From the cell containing the given text, extract its center point as [x, y] coordinate. 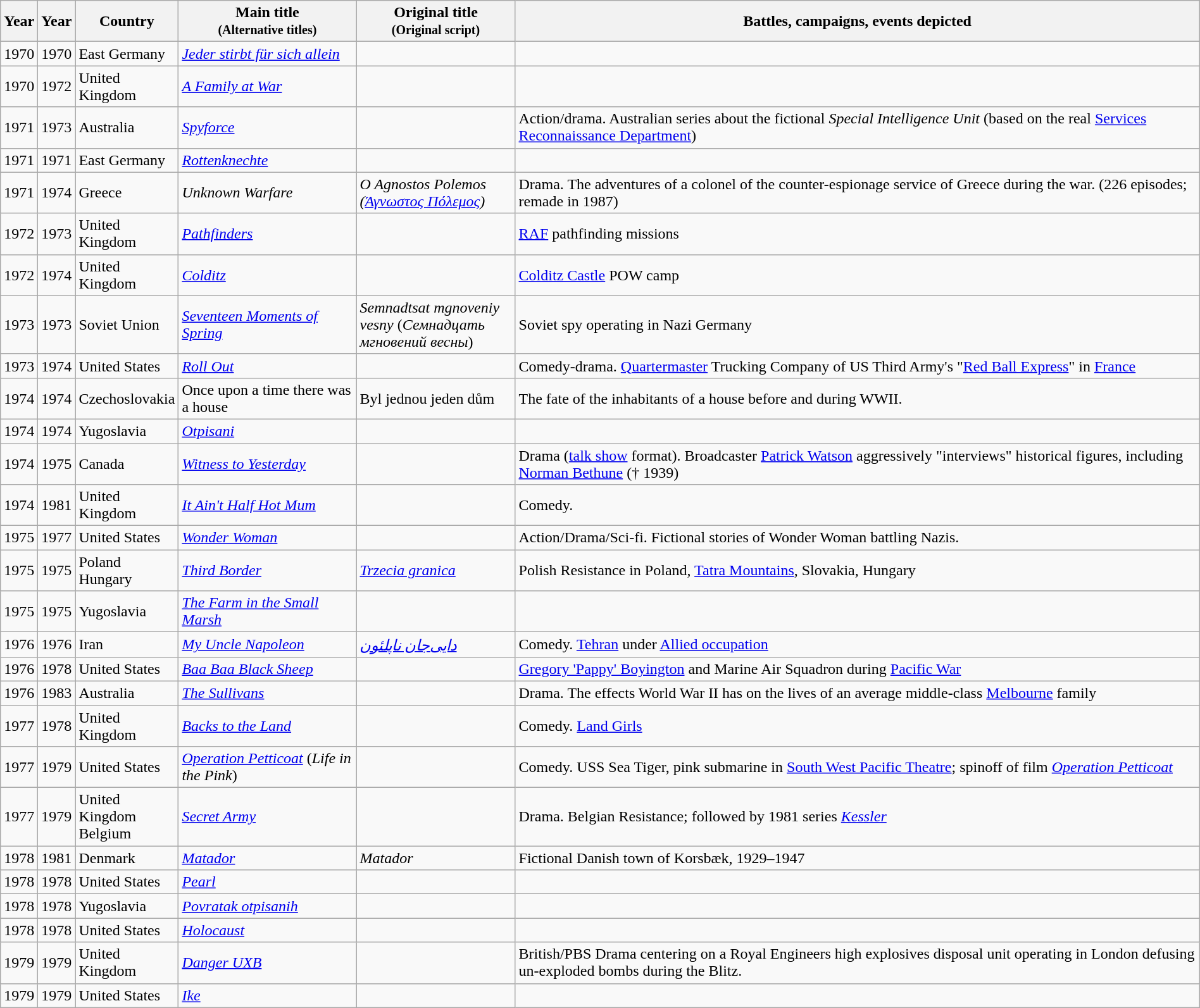
Main title(Alternative titles) [267, 22]
Trzecia granica [435, 571]
Soviet spy operating in Nazi Germany [857, 325]
Povratak otpisanih [267, 906]
1983 [57, 693]
Once upon a time there was a house [267, 399]
Holocaust [267, 930]
Comedy. Tehran under Allied occupation [857, 645]
Comedy. Land Girls [857, 725]
Pearl [267, 882]
Comedy. USS Sea Tiger, pink submarine in South West Pacific Theatre; spinoff of film Operation Petticoat [857, 767]
It Ain't Half Hot Mum [267, 505]
The fate of the inhabitants of a house before and during WWII. [857, 399]
British/PBS Drama centering on a Royal Engineers high explosives disposal unit operating in London defusing un-exploded bombs during the Blitz. [857, 963]
Denmark [127, 858]
RAF pathfinding missions [857, 234]
Action/Drama/Sci-fi. Fictional stories of Wonder Woman battling Nazis. [857, 538]
Rottenknechte [267, 160]
Pathfinders [267, 234]
Secret Army [267, 817]
Comedy-drama. Quartermaster Trucking Company of US Third Army's "Red Ball Express" in France [857, 366]
My Uncle Napoleon [267, 645]
Wonder Woman [267, 538]
Battles, campaigns, events depicted [857, 22]
دایی‌جان ناپلئون [435, 645]
Polish Resistance in Poland, Tatra Mountains, Slovakia, Hungary [857, 571]
Czechoslovakia [127, 399]
Drama. The effects World War II has on the lives of an average middle-class Melbourne family [857, 693]
The Farm in the Small Marsh [267, 611]
United KingdomBelgium [127, 817]
Country [127, 22]
Greece [127, 192]
Fictional Danish town of Korsbæk, 1929–1947 [857, 858]
Drama. The adventures of a colonel of the counter-espionage service of Greece during the war. (226 episodes; remade in 1987) [857, 192]
Danger UXB [267, 963]
PolandHungary [127, 571]
Otpisani [267, 431]
Baa Baa Black Sheep [267, 669]
Original title(Original script) [435, 22]
Semnadtsat mgnoveniy vesny (Семнадцать мгновений весны) [435, 325]
Colditz [267, 275]
The Sullivans [267, 693]
Spyforce [267, 128]
Roll Out [267, 366]
Comedy. [857, 505]
Drama. Belgian Resistance; followed by 1981 series Kessler [857, 817]
Soviet Union [127, 325]
Ike [267, 995]
Unknown Warfare [267, 192]
Byl jednou jeden dům [435, 399]
Witness to Yesterday [267, 463]
Action/drama. Australian series about the fictional Special Intelligence Unit (based on the real Services Reconnaissance Department) [857, 128]
Seventeen Moments of Spring [267, 325]
Colditz Castle POW camp [857, 275]
Third Border [267, 571]
Iran [127, 645]
Canada [127, 463]
Operation Petticoat (Life in the Pink) [267, 767]
A Family at War [267, 86]
Backs to the Land [267, 725]
Jeder stirbt für sich allein [267, 54]
Gregory 'Pappy' Boyington and Marine Air Squadron during Pacific War [857, 669]
Drama (talk show format). Broadcaster Patrick Watson aggressively "interviews" historical figures, including Norman Bethune († 1939) [857, 463]
O Agnostos Polemos(Άγνωστος Πόλεμος) [435, 192]
